Output the (x, y) coordinate of the center of the cell containing the given text.  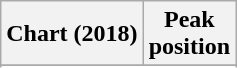
Peakposition (189, 34)
Chart (2018) (72, 34)
